Determine the (X, Y) coordinate at the center of the cell enclosing the given text.  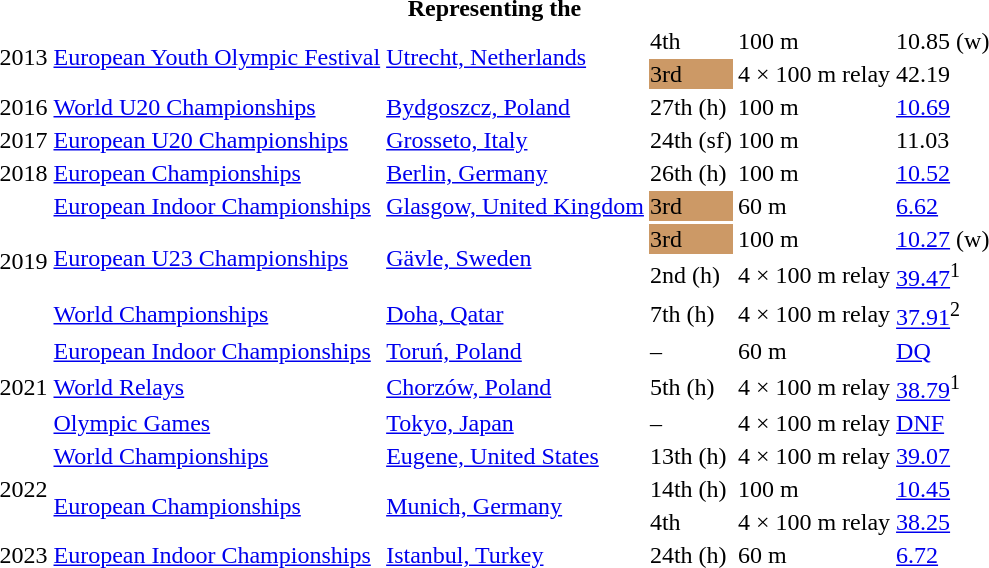
World U20 Championships (217, 107)
Bydgoszcz, Poland (516, 107)
World Relays (217, 387)
Tokyo, Japan (516, 423)
Glasgow, United Kingdom (516, 206)
2nd (h) (690, 275)
European U20 Championships (217, 140)
Toruń, Poland (516, 351)
27th (h) (690, 107)
Utrecht, Netherlands (516, 58)
Olympic Games (217, 423)
Gävle, Sweden (516, 258)
14th (h) (690, 489)
Grosseto, Italy (516, 140)
26th (h) (690, 173)
Eugene, United States (516, 456)
13th (h) (690, 456)
Munich, Germany (516, 506)
5th (h) (690, 387)
Chorzów, Poland (516, 387)
European U23 Championships (217, 258)
Doha, Qatar (516, 314)
European Youth Olympic Festival (217, 58)
24th (sf) (690, 140)
7th (h) (690, 314)
Berlin, Germany (516, 173)
